From the cell containing the given text, extract its center point as (x, y) coordinate. 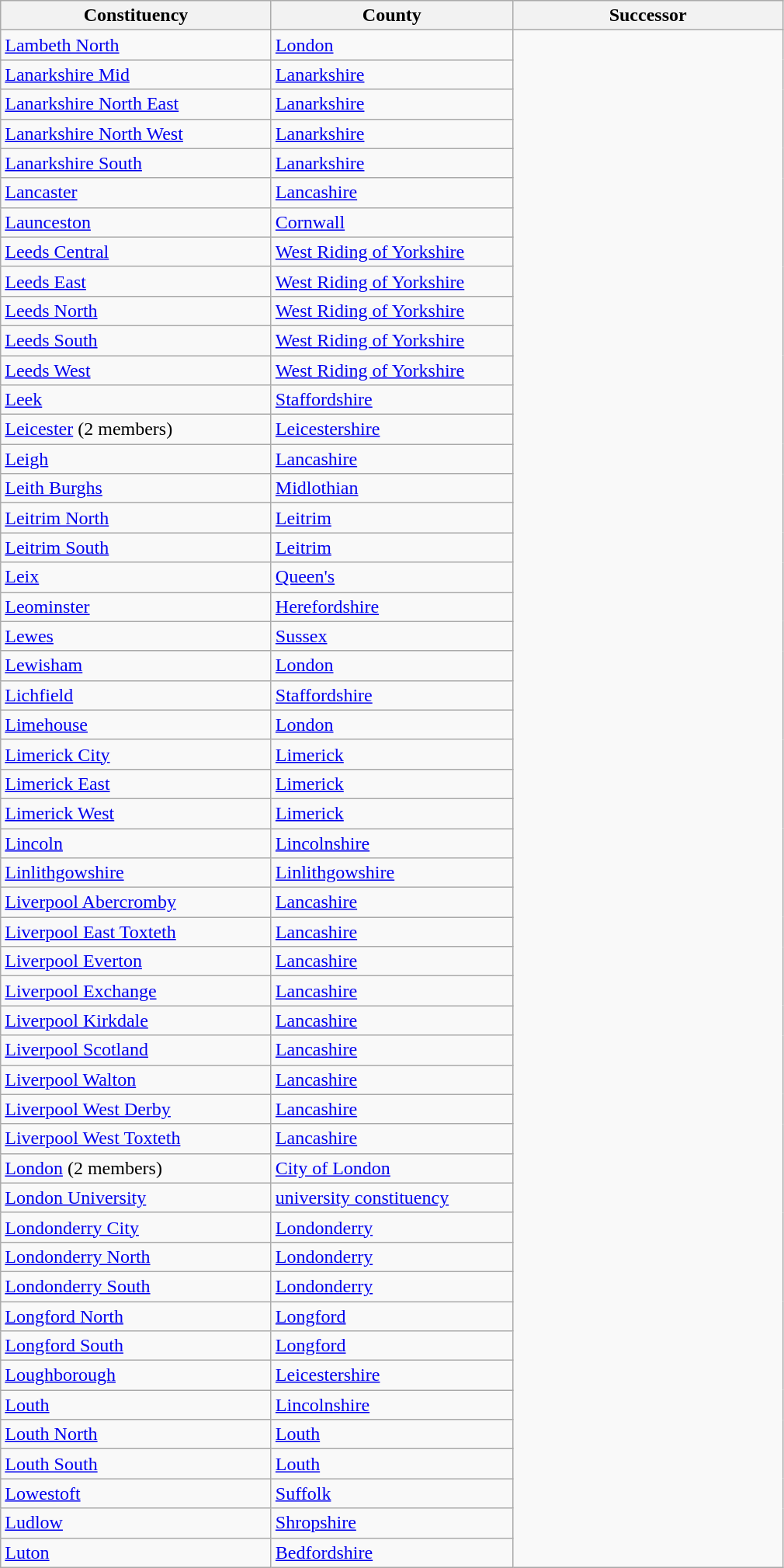
university constituency (391, 1198)
Leitrim South (137, 548)
Liverpool West Toxteth (137, 1139)
Leeds East (137, 281)
Longford North (137, 1316)
Limerick City (137, 754)
Lewes (137, 636)
Lanarkshire North East (137, 104)
Leigh (137, 459)
Leeds West (137, 370)
Leeds Central (137, 252)
Constituency (137, 16)
Louth North (137, 1434)
Leith Burghs (137, 488)
Liverpool Scotland (137, 1050)
Leitrim North (137, 518)
Shropshire (391, 1523)
Lewisham (137, 666)
London (2 members) (137, 1168)
Leeds North (137, 311)
Bedfordshire (391, 1552)
Lancaster (137, 193)
Liverpool Kirkdale (137, 1020)
Liverpool Exchange (137, 991)
Luton (137, 1552)
Queen's (391, 577)
Leominster (137, 607)
City of London (391, 1168)
Lowestoft (137, 1493)
County (391, 16)
Londonderry North (137, 1257)
Sussex (391, 636)
Midlothian (391, 488)
Liverpool Everton (137, 961)
Lanarkshire North West (137, 134)
Ludlow (137, 1523)
Liverpool East Toxteth (137, 932)
Londonderry South (137, 1286)
Leeds South (137, 340)
Launceston (137, 222)
Londonderry City (137, 1227)
Limerick East (137, 784)
Lanarkshire Mid (137, 75)
Successor (647, 16)
Loughborough (137, 1375)
Suffolk (391, 1493)
Lichfield (137, 695)
London University (137, 1198)
Herefordshire (391, 607)
Liverpool West Derby (137, 1109)
Limehouse (137, 725)
Longford South (137, 1346)
Leek (137, 400)
Louth South (137, 1464)
Liverpool Abercromby (137, 902)
Leix (137, 577)
Lanarkshire South (137, 163)
Liverpool Walton (137, 1080)
Lincoln (137, 843)
Limerick West (137, 813)
Lambeth North (137, 45)
Leicester (2 members) (137, 429)
Cornwall (391, 222)
